Detect which cell encompasses the target text, then output its (x, y) center coordinate. 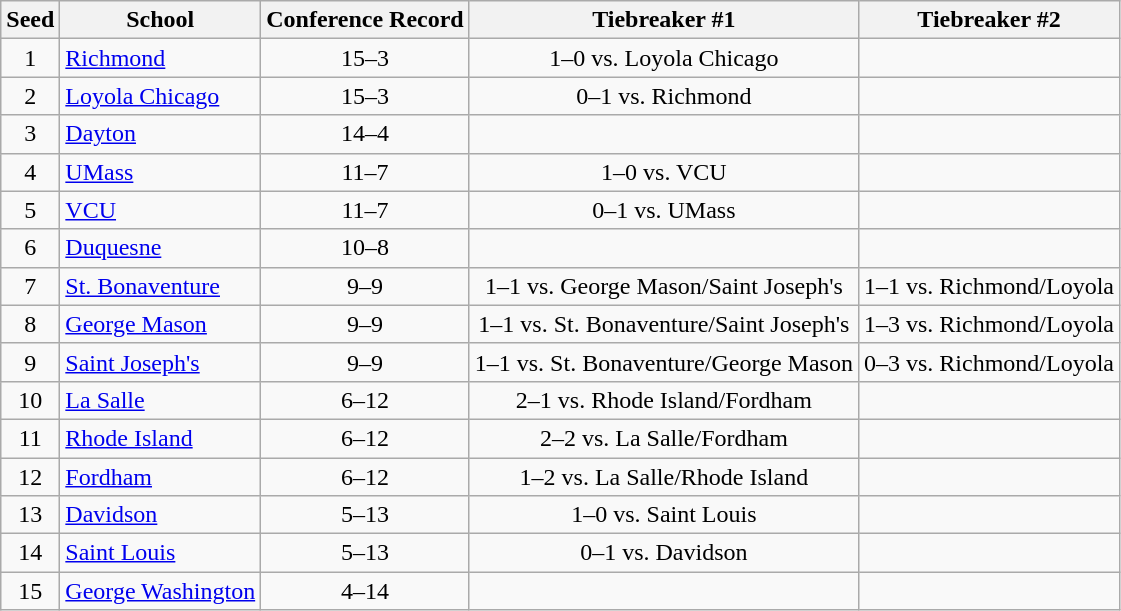
Tiebreaker #1 (664, 20)
Seed (30, 20)
13 (30, 515)
La Salle (160, 400)
14–4 (366, 134)
VCU (160, 210)
1–3 vs. Richmond/Loyola (988, 324)
1–1 vs. St. Bonaventure/George Mason (664, 362)
Rhode Island (160, 438)
1–0 vs. Saint Louis (664, 515)
2 (30, 96)
1–1 vs. Richmond/Loyola (988, 286)
15 (30, 591)
Fordham (160, 477)
Richmond (160, 58)
Conference Record (366, 20)
1–0 vs. VCU (664, 172)
3 (30, 134)
St. Bonaventure (160, 286)
1–0 vs. Loyola Chicago (664, 58)
14 (30, 553)
Loyola Chicago (160, 96)
School (160, 20)
1–1 vs. George Mason/Saint Joseph's (664, 286)
2–1 vs. Rhode Island/Fordham (664, 400)
George Washington (160, 591)
7 (30, 286)
George Mason (160, 324)
10–8 (366, 248)
1–1 vs. St. Bonaventure/Saint Joseph's (664, 324)
1 (30, 58)
0–1 vs. Richmond (664, 96)
UMass (160, 172)
0–1 vs. Davidson (664, 553)
5 (30, 210)
Saint Louis (160, 553)
9 (30, 362)
1–2 vs. La Salle/Rhode Island (664, 477)
8 (30, 324)
11 (30, 438)
10 (30, 400)
Dayton (160, 134)
Duquesne (160, 248)
4 (30, 172)
0–1 vs. UMass (664, 210)
Saint Joseph's (160, 362)
2–2 vs. La Salle/Fordham (664, 438)
0–3 vs. Richmond/Loyola (988, 362)
12 (30, 477)
Tiebreaker #2 (988, 20)
4–14 (366, 591)
6 (30, 248)
Davidson (160, 515)
